Extract the [X, Y] coordinate from the center of the cell holding the provided text.  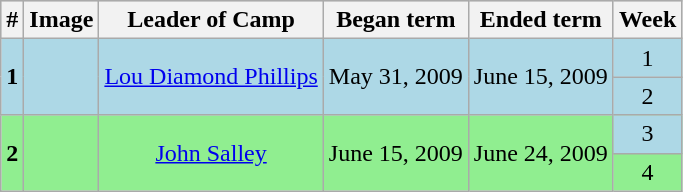
Leader of Camp [211, 20]
Lou Diamond Phillips [211, 77]
Began term [396, 20]
# [12, 20]
Ended term [540, 20]
3 [647, 134]
4 [647, 172]
John Salley [211, 153]
Week [647, 20]
May 31, 2009 [396, 77]
June 24, 2009 [540, 153]
Image [62, 20]
